Output the [X, Y] coordinate of the center of the cell containing the given text.  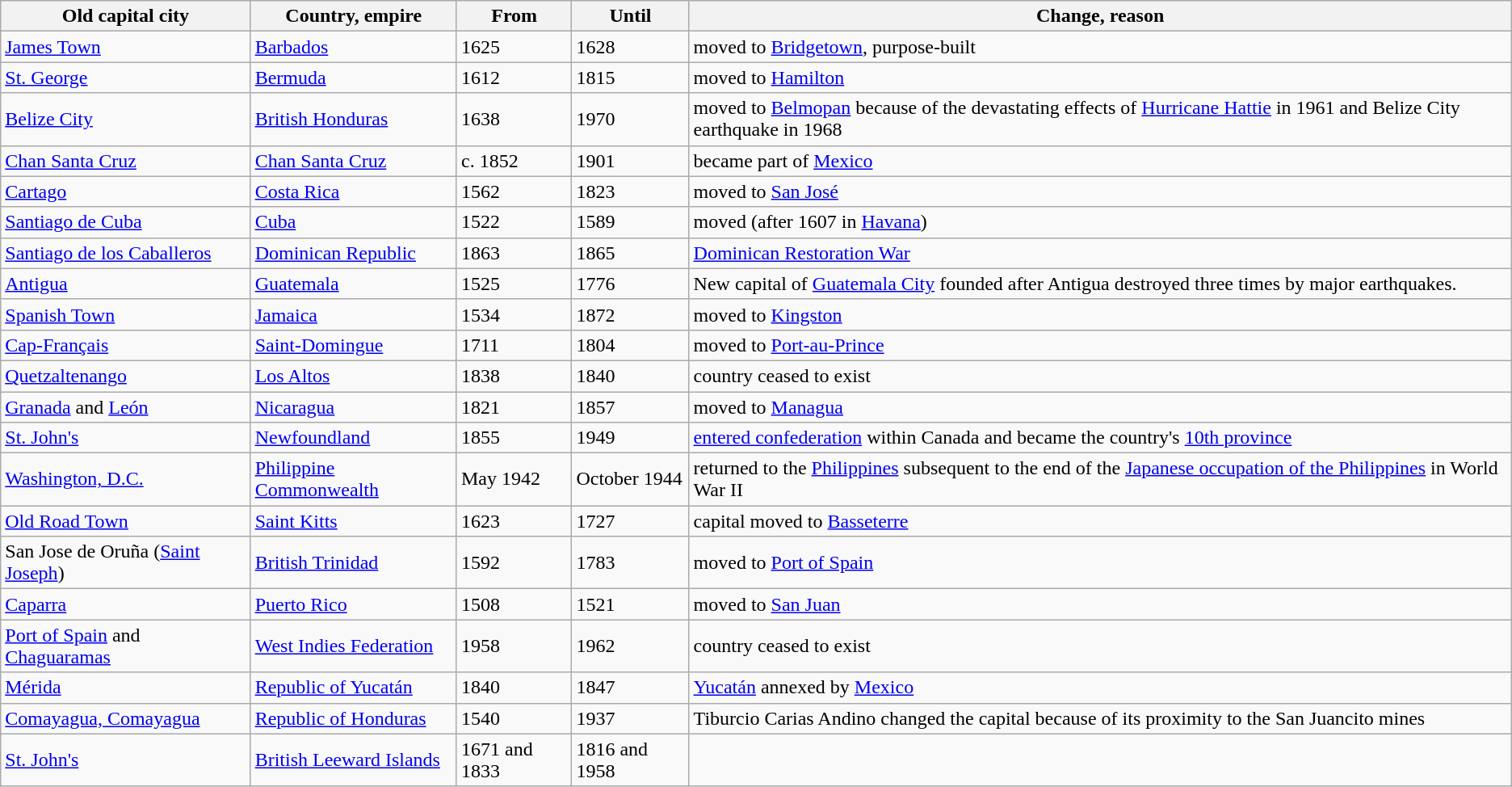
Caparra [126, 604]
Until [630, 16]
1783 [630, 562]
Costa Rica [354, 191]
British Trinidad [354, 562]
moved to Bridgetown, purpose-built [1100, 47]
moved to Port of Spain [1100, 562]
moved to Kingston [1100, 314]
1958 [514, 646]
May 1942 [514, 480]
Guatemala [354, 284]
1508 [514, 604]
Belize City [126, 120]
Santiago de los Caballeros [126, 253]
Mérida [126, 688]
Nicaragua [354, 406]
1857 [630, 406]
1628 [630, 47]
From [514, 16]
entered confederation within Canada and became the country's 10th province [1100, 438]
1804 [630, 345]
capital moved to Basseterre [1100, 521]
became part of Mexico [1100, 161]
New capital of Guatemala City founded after Antigua destroyed three times by major earthquakes. [1100, 284]
1521 [630, 604]
St. George [126, 78]
1776 [630, 284]
British Leeward Islands [354, 760]
1638 [514, 120]
1949 [630, 438]
moved to San Juan [1100, 604]
moved to Managua [1100, 406]
1534 [514, 314]
1863 [514, 253]
1671 and 1833 [514, 760]
Old capital city [126, 16]
1612 [514, 78]
1821 [514, 406]
moved to San José [1100, 191]
1540 [514, 718]
Washington, D.C. [126, 480]
Bermuda [354, 78]
October 1944 [630, 480]
moved to Port-au-Prince [1100, 345]
1525 [514, 284]
c. 1852 [514, 161]
San Jose de Oruña (Saint Joseph) [126, 562]
Barbados [354, 47]
Dominican Restoration War [1100, 253]
Saint-Domingue [354, 345]
Newfoundland [354, 438]
1838 [514, 376]
1623 [514, 521]
Port of Spain and Chaguaramas [126, 646]
Country, empire [354, 16]
Comayagua, Comayagua [126, 718]
Antigua [126, 284]
Cartago [126, 191]
James Town [126, 47]
returned to the Philippines subsequent to the end of the Japanese occupation of the Philippines in World War II [1100, 480]
1855 [514, 438]
1937 [630, 718]
1815 [630, 78]
1562 [514, 191]
Dominican Republic [354, 253]
British Honduras [354, 120]
West Indies Federation [354, 646]
Cap-Français [126, 345]
1816 and 1958 [630, 760]
1962 [630, 646]
1865 [630, 253]
1901 [630, 161]
Change, reason [1100, 16]
Puerto Rico [354, 604]
1727 [630, 521]
Tiburcio Carias Andino changed the capital because of its proximity to the San Juancito mines [1100, 718]
Republic of Yucatán [354, 688]
1823 [630, 191]
Republic of Honduras [354, 718]
1970 [630, 120]
1847 [630, 688]
1625 [514, 47]
Cuba [354, 222]
Jamaica [354, 314]
1592 [514, 562]
moved (after 1607 in Havana) [1100, 222]
moved to Hamilton [1100, 78]
Spanish Town [126, 314]
Granada and León [126, 406]
1589 [630, 222]
1872 [630, 314]
Santiago de Cuba [126, 222]
1522 [514, 222]
Philippine Commonwealth [354, 480]
Quetzaltenango [126, 376]
Saint Kitts [354, 521]
Yucatán annexed by Mexico [1100, 688]
Los Altos [354, 376]
moved to Belmopan because of the devastating effects of Hurricane Hattie in 1961 and Belize City earthquake in 1968 [1100, 120]
Old Road Town [126, 521]
1711 [514, 345]
